Provide the [x, y] coordinate of the cell's center where the given text is located.  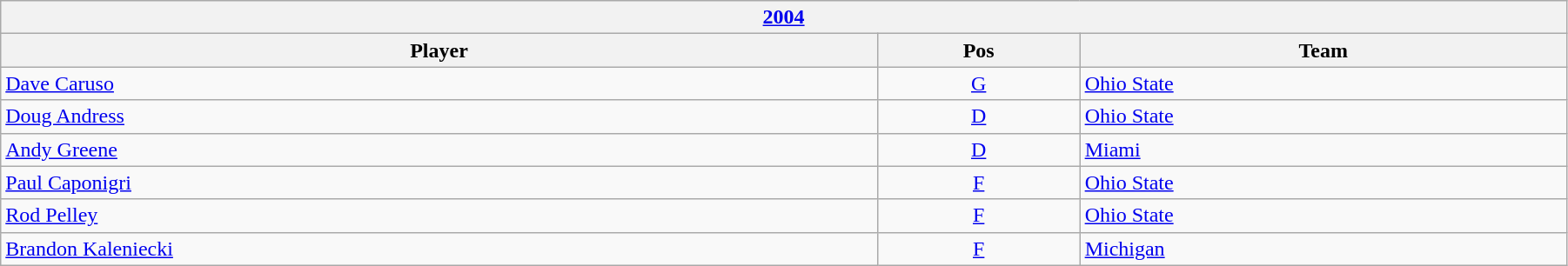
2004 [784, 17]
Player [439, 50]
Dave Caruso [439, 83]
Doug Andress [439, 116]
Andy Greene [439, 150]
Team [1323, 50]
Pos [978, 50]
Rod Pelley [439, 216]
Michigan [1323, 249]
Miami [1323, 150]
Brandon Kaleniecki [439, 249]
Paul Caponigri [439, 183]
G [978, 83]
